Detect which cell encompasses the target text, then output its (x, y) center coordinate. 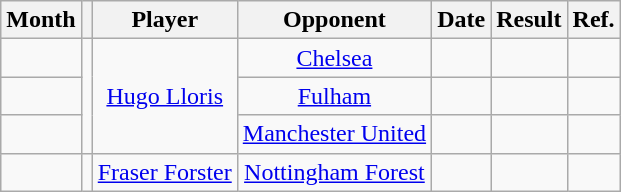
Player (164, 20)
Opponent (334, 20)
Fulham (334, 96)
Month (41, 20)
Hugo Lloris (164, 96)
Result (529, 20)
Nottingham Forest (334, 172)
Manchester United (334, 134)
Chelsea (334, 58)
Fraser Forster (164, 172)
Ref. (594, 20)
Date (462, 20)
